Find where the given text appears and provide that cell's center as (x, y) coordinate. 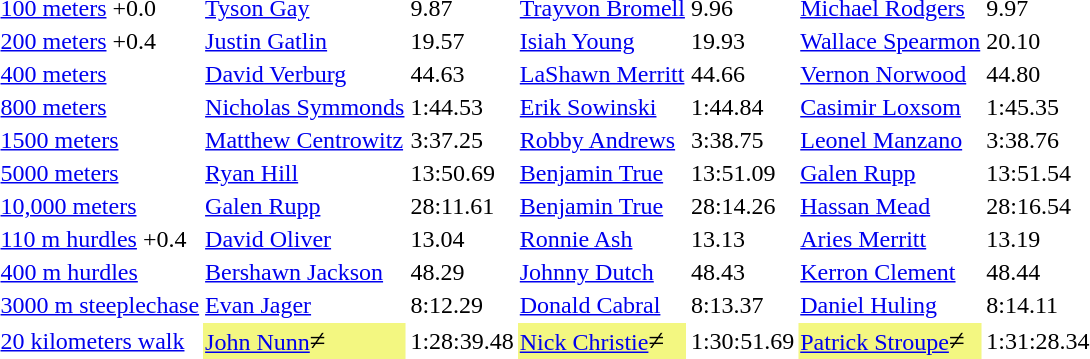
Ronnie Ash (602, 239)
1:44.53 (462, 107)
8:13.37 (742, 305)
13:51.09 (742, 173)
3:37.25 (462, 140)
Wallace Spearmon (890, 41)
1:30:51.69 (742, 341)
Justin Gatlin (305, 41)
David Verburg (305, 74)
48.43 (742, 272)
Vernon Norwood (890, 74)
48.29 (462, 272)
19.57 (462, 41)
28:11.61 (462, 206)
44.63 (462, 74)
44.66 (742, 74)
John Nunn≠ (305, 341)
Bershawn Jackson (305, 272)
Nicholas Symmonds (305, 107)
Evan Jager (305, 305)
28:14.26 (742, 206)
Johnny Dutch (602, 272)
3:38.75 (742, 140)
Casimir Loxsom (890, 107)
Ryan Hill (305, 173)
David Oliver (305, 239)
Aries Merritt (890, 239)
LaShawn Merritt (602, 74)
13.04 (462, 239)
Patrick Stroupe≠ (890, 341)
Erik Sowinski (602, 107)
Robby Andrews (602, 140)
Matthew Centrowitz (305, 140)
13.13 (742, 239)
19.93 (742, 41)
Nick Christie≠ (602, 341)
1:28:39.48 (462, 341)
Donald Cabral (602, 305)
13:50.69 (462, 173)
Isiah Young (602, 41)
8:12.29 (462, 305)
Daniel Huling (890, 305)
Hassan Mead (890, 206)
Kerron Clement (890, 272)
Leonel Manzano (890, 140)
1:44.84 (742, 107)
